Scan for the cell matching the given text and deliver its [x, y] coordinate at center. 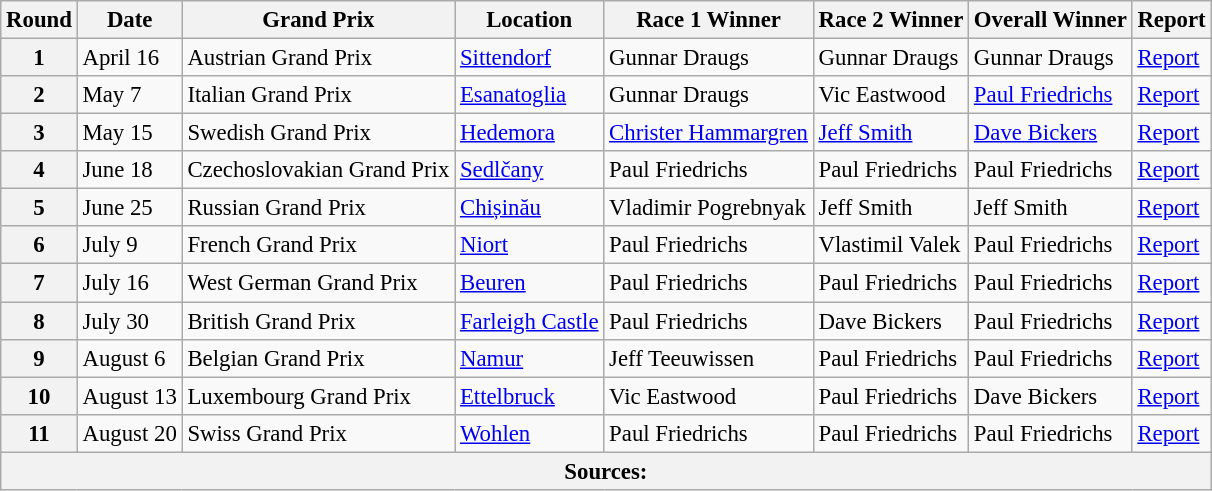
Overall Winner [1051, 20]
Russian Grand Prix [318, 208]
6 [39, 245]
May 15 [130, 133]
July 16 [130, 283]
10 [39, 396]
French Grand Prix [318, 245]
Esanatoglia [530, 95]
11 [39, 433]
Swedish Grand Prix [318, 133]
August 13 [130, 396]
Race 2 Winner [890, 20]
Farleigh Castle [530, 321]
Sittendorf [530, 58]
Luxembourg Grand Prix [318, 396]
Italian Grand Prix [318, 95]
Sources: [606, 471]
April 16 [130, 58]
Grand Prix [318, 20]
9 [39, 358]
June 18 [130, 170]
July 30 [130, 321]
August 20 [130, 433]
2 [39, 95]
Hedemora [530, 133]
Date [130, 20]
July 9 [130, 245]
Location [530, 20]
Christer Hammargren [708, 133]
Chișinău [530, 208]
4 [39, 170]
June 25 [130, 208]
Belgian Grand Prix [318, 358]
Sedlčany [530, 170]
British Grand Prix [318, 321]
Race 1 Winner [708, 20]
Beuren [530, 283]
Swiss Grand Prix [318, 433]
7 [39, 283]
August 6 [130, 358]
May 7 [130, 95]
Vladimir Pogrebnyak [708, 208]
Jeff Teeuwissen [708, 358]
8 [39, 321]
Vlastimil Valek [890, 245]
Niort [530, 245]
5 [39, 208]
West German Grand Prix [318, 283]
Namur [530, 358]
Round [39, 20]
Wohlen [530, 433]
Ettelbruck [530, 396]
Austrian Grand Prix [318, 58]
Czechoslovakian Grand Prix [318, 170]
1 [39, 58]
3 [39, 133]
